Determine the (X, Y) coordinate at the center of the cell enclosing the given text.  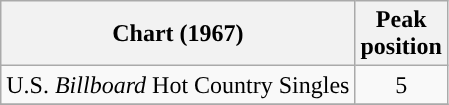
Chart (1967) (178, 34)
Peakposition (401, 34)
5 (401, 85)
U.S. Billboard Hot Country Singles (178, 85)
